Output the [x, y] coordinate of the center of the cell containing the given text.  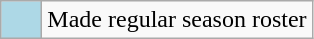
Made regular season roster [177, 20]
